Output the [x, y] coordinate of the center of the cell containing the given text.  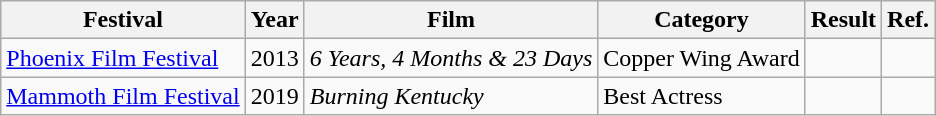
Mammoth Film Festival [123, 96]
Result [843, 20]
Phoenix Film Festival [123, 58]
Festival [123, 20]
Ref. [908, 20]
2019 [274, 96]
Film [451, 20]
Category [702, 20]
2013 [274, 58]
Copper Wing Award [702, 58]
6 Years, 4 Months & 23 Days [451, 58]
Best Actress [702, 96]
Burning Kentucky [451, 96]
Year [274, 20]
